For the text-containing cell, return its midpoint in (X, Y) coordinate format. 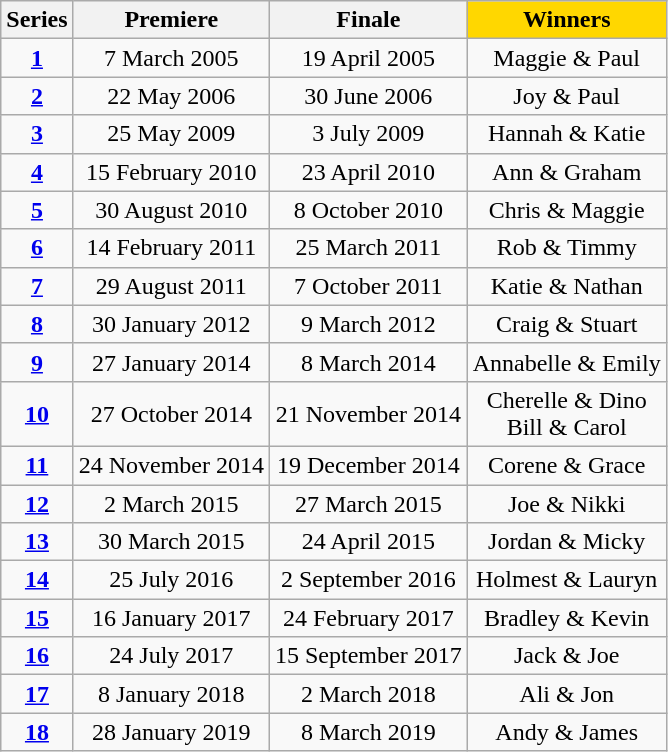
6 (37, 248)
3 July 2009 (368, 134)
Joy & Paul (566, 96)
14 February 2011 (171, 248)
15 (37, 618)
19 December 2014 (368, 465)
27 March 2015 (368, 503)
Bradley & Kevin (566, 618)
2 (37, 96)
7 (37, 286)
10 (37, 414)
21 November 2014 (368, 414)
8 March 2019 (368, 732)
Premiere (171, 20)
19 April 2005 (368, 58)
24 April 2015 (368, 542)
27 January 2014 (171, 362)
Katie & Nathan (566, 286)
16 January 2017 (171, 618)
18 (37, 732)
Ali & Jon (566, 694)
15 February 2010 (171, 172)
7 October 2011 (368, 286)
5 (37, 210)
25 July 2016 (171, 580)
Maggie & Paul (566, 58)
13 (37, 542)
Ann & Graham (566, 172)
Series (37, 20)
Cherelle & DinoBill & Carol (566, 414)
8 March 2014 (368, 362)
28 January 2019 (171, 732)
25 May 2009 (171, 134)
30 August 2010 (171, 210)
Finale (368, 20)
30 June 2006 (368, 96)
Joe & Nikki (566, 503)
22 May 2006 (171, 96)
Winners (566, 20)
Craig & Stuart (566, 324)
17 (37, 694)
Hannah & Katie (566, 134)
8 (37, 324)
24 November 2014 (171, 465)
14 (37, 580)
4 (37, 172)
29 August 2011 (171, 286)
8 October 2010 (368, 210)
12 (37, 503)
15 September 2017 (368, 656)
9 (37, 362)
Andy & James (566, 732)
2 March 2015 (171, 503)
24 February 2017 (368, 618)
30 January 2012 (171, 324)
23 April 2010 (368, 172)
9 March 2012 (368, 324)
Corene & Grace (566, 465)
2 September 2016 (368, 580)
30 March 2015 (171, 542)
Chris & Maggie (566, 210)
Jordan & Micky (566, 542)
Holmest & Lauryn (566, 580)
24 July 2017 (171, 656)
25 March 2011 (368, 248)
7 March 2005 (171, 58)
16 (37, 656)
Annabelle & Emily (566, 362)
3 (37, 134)
Rob & Timmy (566, 248)
Jack & Joe (566, 656)
8 January 2018 (171, 694)
1 (37, 58)
2 March 2018 (368, 694)
27 October 2014 (171, 414)
11 (37, 465)
